Locate the cell with the specified text and output its [x, y] center coordinate. 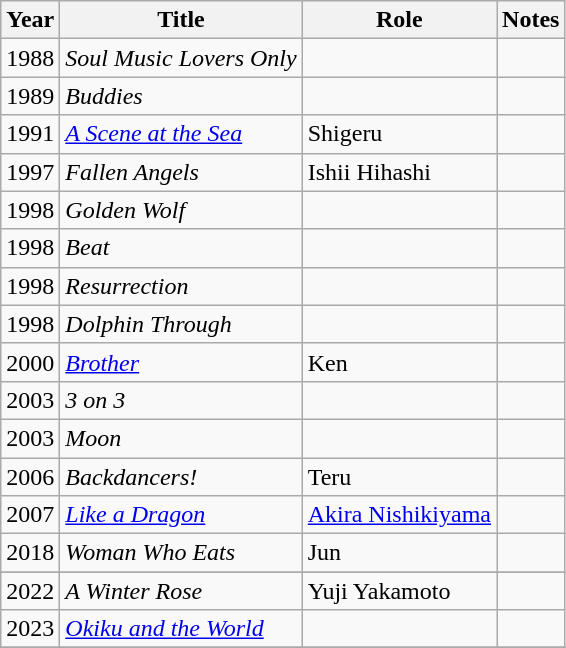
Like a Dragon [181, 515]
Fallen Angels [181, 172]
1988 [30, 58]
Shigeru [399, 134]
1997 [30, 172]
2006 [30, 477]
Woman Who Eats [181, 553]
Golden Wolf [181, 210]
1989 [30, 96]
Notes [531, 20]
Moon [181, 438]
2018 [30, 553]
A Scene at the Sea [181, 134]
Akira Nishikiyama [399, 515]
Title [181, 20]
Teru [399, 477]
3 on 3 [181, 400]
Soul Music Lovers Only [181, 58]
2023 [30, 629]
Role [399, 20]
Resurrection [181, 286]
Brother [181, 362]
Ishii Hihashi [399, 172]
Ken [399, 362]
A Winter Rose [181, 591]
Dolphin Through [181, 324]
2022 [30, 591]
Okiku and the World [181, 629]
Jun [399, 553]
Buddies [181, 96]
Beat [181, 248]
Backdancers! [181, 477]
Year [30, 20]
2000 [30, 362]
1991 [30, 134]
2007 [30, 515]
Yuji Yakamoto [399, 591]
